Locate the cell with the specified text and output its [x, y] center coordinate. 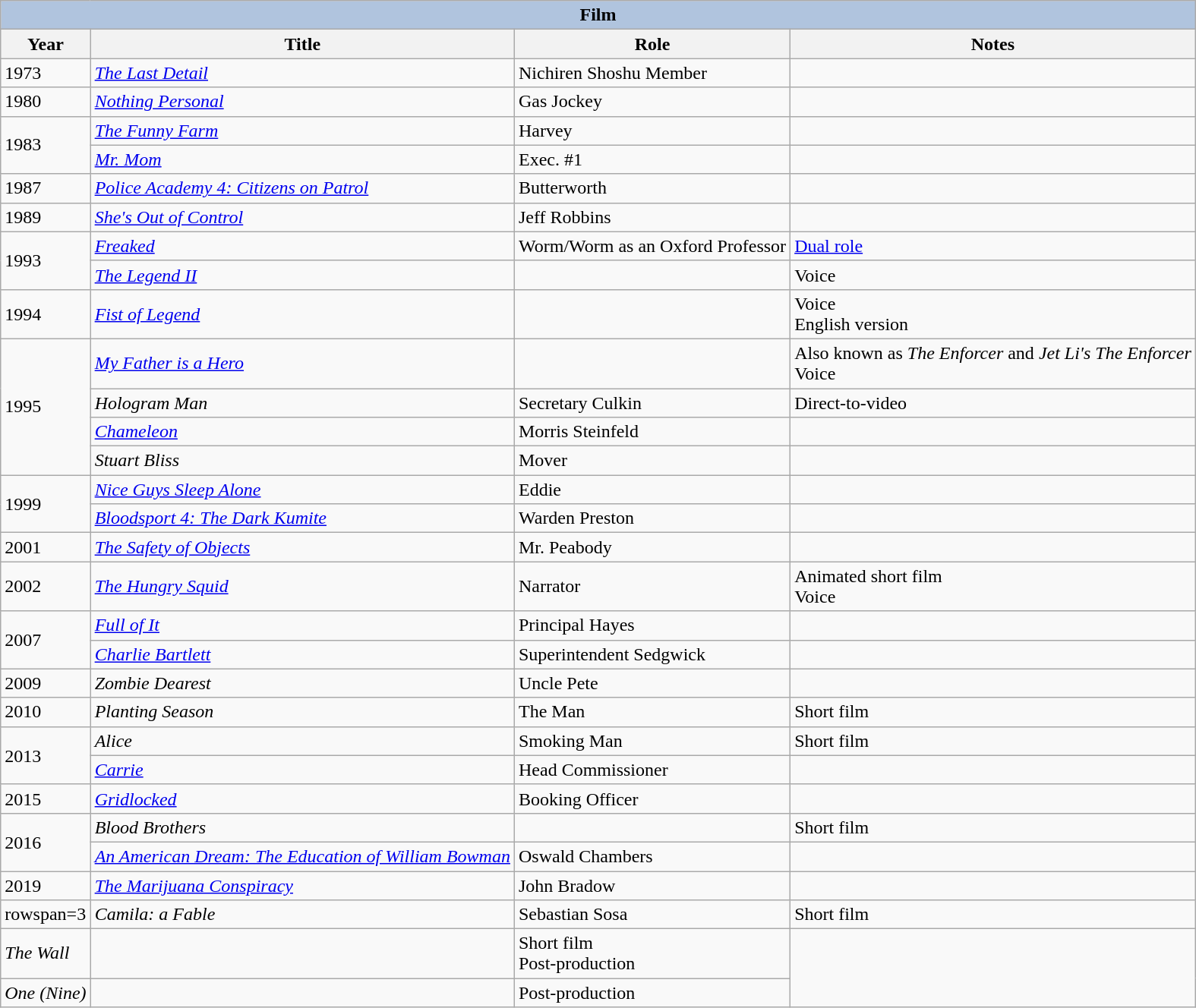
Camila: a Fable [302, 915]
2019 [46, 886]
1995 [46, 407]
Eddie [652, 490]
Jeff Robbins [652, 217]
1980 [46, 102]
My Father is a Hero [302, 363]
1993 [46, 260]
An American Dream: The Education of William Bowman [302, 856]
Morris Steinfeld [652, 432]
Police Academy 4: Citizens on Patrol [302, 188]
Hologram Man [302, 403]
Carrie [302, 770]
Nothing Personal [302, 102]
Bloodsport 4: The Dark Kumite [302, 518]
Secretary Culkin [652, 403]
Uncle Pete [652, 683]
The Marijuana Conspiracy [302, 886]
Zombie Dearest [302, 683]
Superintendent Sedgwick [652, 654]
John Bradow [652, 886]
Head Commissioner [652, 770]
The Legend II [302, 275]
1989 [46, 217]
Animated short film Voice [993, 586]
Nichiren Shoshu Member [652, 73]
Mr. Peabody [652, 547]
Full of It [302, 625]
2010 [46, 712]
1999 [46, 504]
2009 [46, 683]
rowspan=3 [46, 915]
Blood Brothers [302, 827]
Smoking Man [652, 741]
Voice English version [993, 314]
Principal Hayes [652, 625]
The Funny Farm [302, 131]
Planting Season [302, 712]
Gridlocked [302, 799]
Film [598, 15]
Short film Post-production [652, 953]
Alice [302, 741]
Worm/Worm as an Oxford Professor [652, 246]
Title [302, 44]
The Safety of Objects [302, 547]
Harvey [652, 131]
1994 [46, 314]
2007 [46, 640]
2001 [46, 547]
Fist of Legend [302, 314]
Nice Guys Sleep Alone [302, 490]
Mr. Mom [302, 159]
Booking Officer [652, 799]
Dual role [993, 246]
2013 [46, 755]
Sebastian Sosa [652, 915]
Exec. #1 [652, 159]
Narrator [652, 586]
2002 [46, 586]
Chameleon [302, 432]
Mover [652, 461]
The Wall [46, 953]
Charlie Bartlett [302, 654]
1983 [46, 145]
Warden Preston [652, 518]
Year [46, 44]
Butterworth [652, 188]
The Hungry Squid [302, 586]
Stuart Bliss [302, 461]
2016 [46, 842]
1987 [46, 188]
The Man [652, 712]
Direct-to-video [993, 403]
1973 [46, 73]
She's Out of Control [302, 217]
2015 [46, 799]
Gas Jockey [652, 102]
The Last Detail [302, 73]
Notes [993, 44]
Voice [993, 275]
Role [652, 44]
Also known as The Enforcer and Jet Li's The Enforcer Voice [993, 363]
Post-production [652, 993]
Freaked [302, 246]
Oswald Chambers [652, 856]
One (Nine) [46, 993]
